Capture the cell that displays the provided text and extract its [x, y] central coordinate. 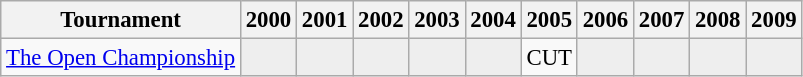
2009 [774, 20]
2003 [437, 20]
2007 [661, 20]
2008 [718, 20]
2001 [325, 20]
The Open Championship [121, 58]
2002 [381, 20]
2005 [549, 20]
Tournament [121, 20]
2004 [493, 20]
2000 [268, 20]
2006 [605, 20]
CUT [549, 58]
